Extract the [X, Y] coordinate from the center of the cell holding the provided text.  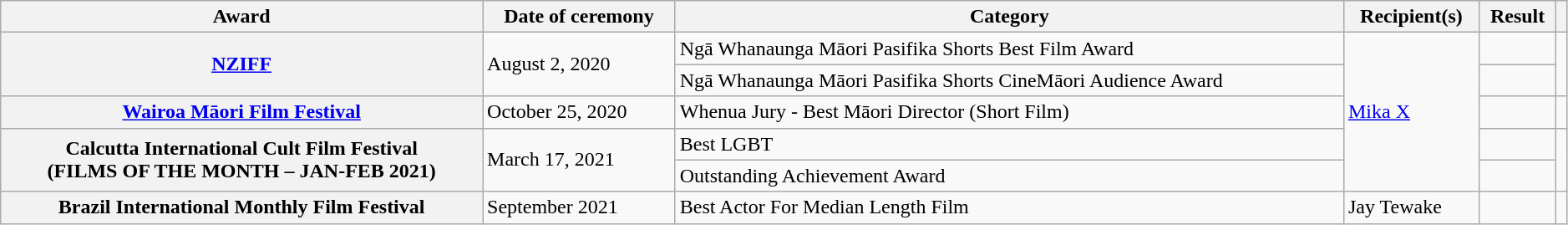
Calcutta International Cult Film Festival(FILMS OF THE MONTH – JAN-FEB 2021) [242, 160]
March 17, 2021 [580, 160]
Ngā Whanaunga Māori Pasifika Shorts Best Film Award [1009, 49]
NZIFF [242, 64]
Brazil International Monthly Film Festival [242, 207]
Best LGBT [1009, 144]
Whenua Jury - Best Māori Director (Short Film) [1009, 112]
Mika X [1411, 112]
Best Actor For Median Length Film [1009, 207]
Jay Tewake [1411, 207]
Result [1517, 17]
Date of ceremony [580, 17]
September 2021 [580, 207]
Recipient(s) [1411, 17]
Award [242, 17]
Wairoa Māori Film Festival [242, 112]
October 25, 2020 [580, 112]
August 2, 2020 [580, 64]
Category [1009, 17]
Ngā Whanaunga Māori Pasifika Shorts CineMāori Audience Award [1009, 80]
Outstanding Achievement Award [1009, 176]
